Search for the cell housing the specified text and yield its (X, Y) center coordinate. 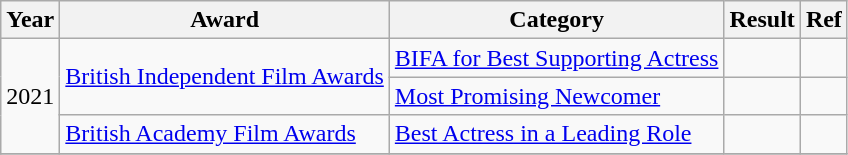
Most Promising Newcomer (556, 96)
Result (762, 20)
Ref (824, 20)
Category (556, 20)
BIFA for Best Supporting Actress (556, 58)
Year (30, 20)
British Academy Film Awards (225, 134)
Best Actress in a Leading Role (556, 134)
2021 (30, 96)
Award (225, 20)
British Independent Film Awards (225, 77)
